Search for the cell housing the specified text and yield its (x, y) center coordinate. 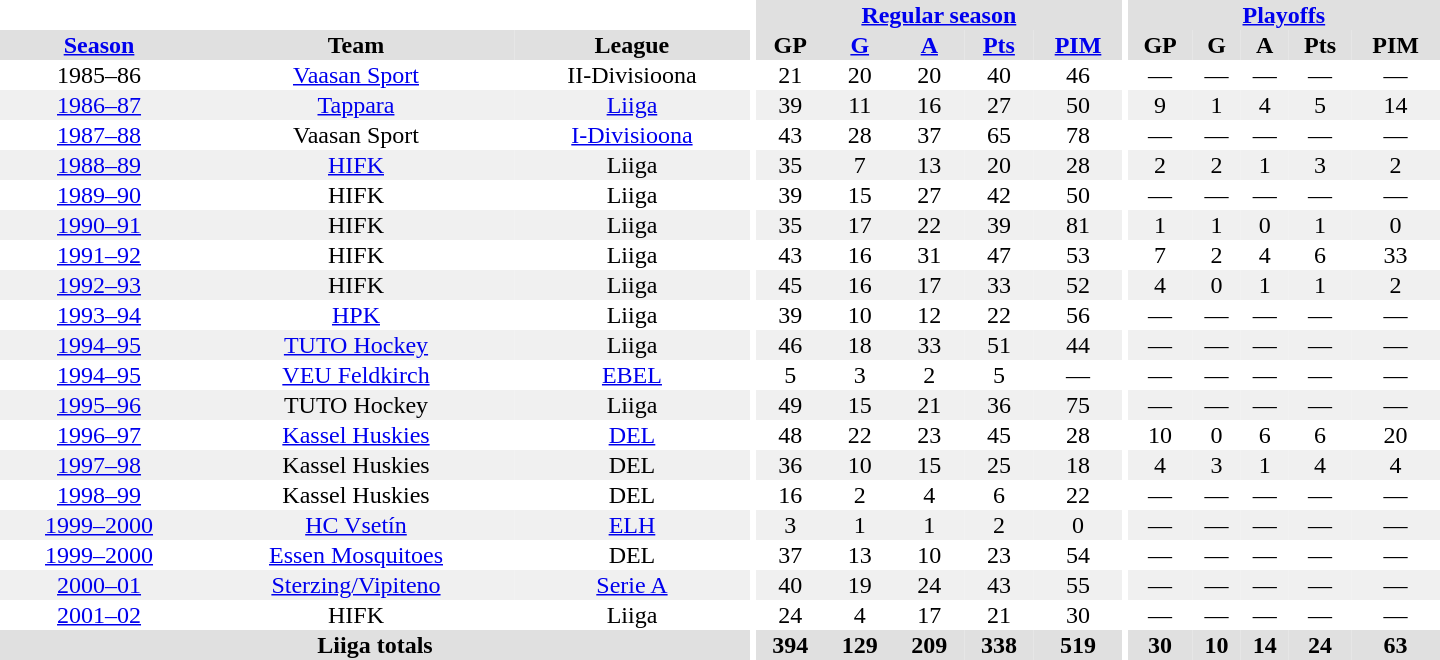
519 (1078, 645)
9 (1160, 105)
1986–87 (99, 105)
Sterzing/Vipiteno (356, 585)
Essen Mosquitoes (356, 555)
1998–99 (99, 495)
56 (1078, 315)
1992–93 (99, 285)
League (632, 45)
42 (999, 195)
11 (860, 105)
338 (999, 645)
1993–94 (99, 315)
44 (1078, 345)
1988–89 (99, 165)
1991–92 (99, 255)
51 (999, 345)
65 (999, 135)
2000–01 (99, 585)
129 (860, 645)
48 (790, 435)
31 (930, 255)
Season (99, 45)
25 (999, 465)
Tappara (356, 105)
1987–88 (99, 135)
63 (1396, 645)
1989–90 (99, 195)
78 (1078, 135)
I-Divisioona (632, 135)
II-Divisioona (632, 75)
Playoffs (1284, 15)
75 (1078, 405)
12 (930, 315)
81 (1078, 225)
52 (1078, 285)
2001–02 (99, 615)
HC Vsetín (356, 525)
54 (1078, 555)
394 (790, 645)
1995–96 (99, 405)
19 (860, 585)
1996–97 (99, 435)
HPK (356, 315)
Liiga totals (375, 645)
1990–91 (99, 225)
1985–86 (99, 75)
1997–98 (99, 465)
Serie A (632, 585)
Team (356, 45)
ELH (632, 525)
209 (930, 645)
47 (999, 255)
55 (1078, 585)
VEU Feldkirch (356, 375)
EBEL (632, 375)
49 (790, 405)
53 (1078, 255)
Regular season (938, 15)
